Detect which cell encompasses the target text, then output its [X, Y] center coordinate. 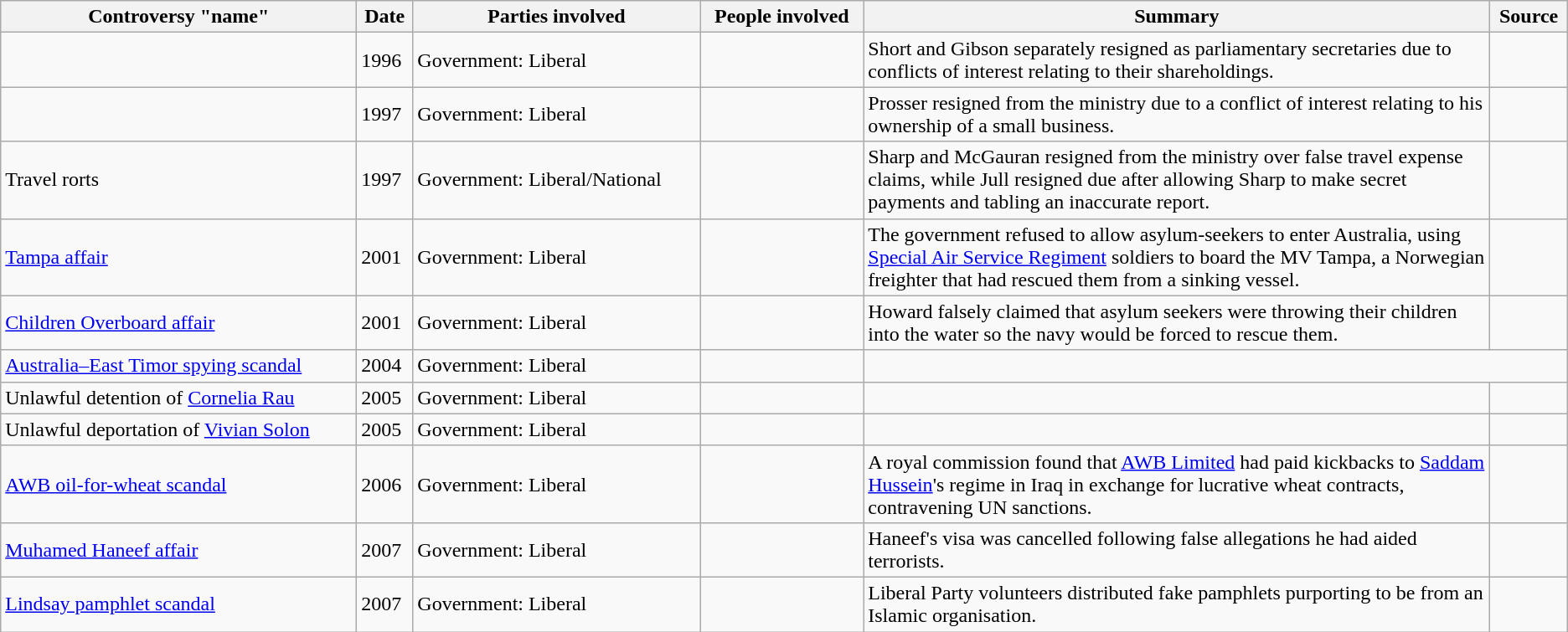
Children Overboard affair [179, 323]
Short and Gibson separately resigned as parliamentary secretaries due to conflicts of interest relating to their shareholdings. [1177, 60]
Liberal Party volunteers distributed fake pamphlets purporting to be from an Islamic organisation. [1177, 604]
Howard falsely claimed that asylum seekers were throwing their children into the water so the navy would be forced to rescue them. [1177, 323]
2006 [385, 484]
Government: Liberal/National [556, 180]
Controversy "name" [179, 17]
Parties involved [556, 17]
Muhamed Haneef affair [179, 549]
Travel rorts [179, 180]
2004 [385, 366]
Haneef's visa was cancelled following false allegations he had aided terrorists. [1177, 549]
Source [1529, 17]
Unlawful detention of Cornelia Rau [179, 398]
Tampa affair [179, 257]
Australia–East Timor spying scandal [179, 366]
People involved [782, 17]
Prosser resigned from the ministry due to a conflict of interest relating to his ownership of a small business. [1177, 114]
AWB oil-for-wheat scandal [179, 484]
Unlawful deportation of Vivian Solon [179, 429]
Lindsay pamphlet scandal [179, 604]
1996 [385, 60]
Date [385, 17]
Summary [1177, 17]
